From the cell containing the given text, extract its center point as [x, y] coordinate. 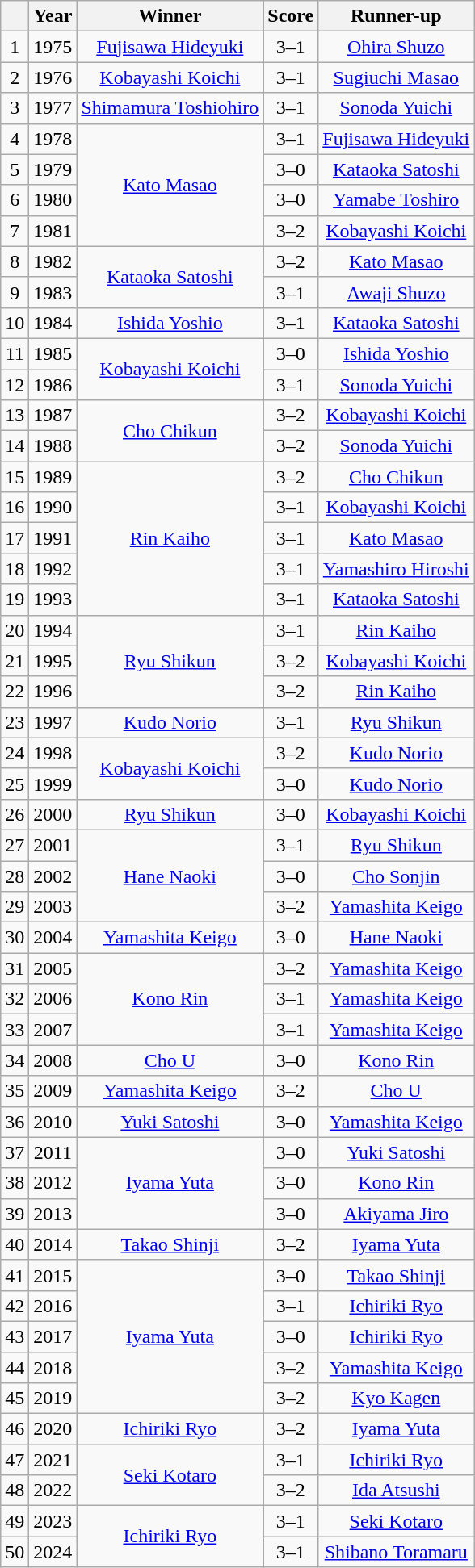
2000 [53, 814]
48 [15, 1491]
13 [15, 416]
46 [15, 1429]
27 [15, 845]
2019 [53, 1399]
1988 [53, 446]
34 [15, 1060]
2005 [53, 968]
2008 [53, 1060]
Yamabe Toshiro [396, 200]
1 [15, 47]
1992 [53, 569]
Kyo Kagen [396, 1399]
2 [15, 77]
31 [15, 968]
1983 [53, 292]
35 [15, 1091]
1979 [53, 169]
1994 [53, 630]
47 [15, 1460]
1995 [53, 661]
2024 [53, 1552]
2006 [53, 999]
23 [15, 722]
2023 [53, 1521]
50 [15, 1552]
5 [15, 169]
41 [15, 1275]
2017 [53, 1336]
1999 [53, 784]
Awaji Shuzo [396, 292]
15 [15, 477]
20 [15, 630]
1980 [53, 200]
1989 [53, 477]
2014 [53, 1244]
Score [291, 16]
18 [15, 569]
2004 [53, 938]
33 [15, 1030]
10 [15, 323]
17 [15, 538]
7 [15, 231]
38 [15, 1183]
1996 [53, 692]
Winner [170, 16]
29 [15, 907]
2016 [53, 1306]
Shimamura Toshiohiro [170, 108]
22 [15, 692]
36 [15, 1122]
4 [15, 139]
30 [15, 938]
40 [15, 1244]
42 [15, 1306]
2013 [53, 1214]
16 [15, 508]
12 [15, 385]
1997 [53, 722]
2020 [53, 1429]
21 [15, 661]
2002 [53, 876]
2022 [53, 1491]
2021 [53, 1460]
1986 [53, 385]
2012 [53, 1183]
28 [15, 876]
Yamashiro Hiroshi [396, 569]
1998 [53, 753]
2001 [53, 845]
Sugiuchi Masao [396, 77]
49 [15, 1521]
1985 [53, 353]
24 [15, 753]
1991 [53, 538]
9 [15, 292]
1976 [53, 77]
11 [15, 353]
2003 [53, 907]
45 [15, 1399]
2018 [53, 1368]
1987 [53, 416]
43 [15, 1336]
14 [15, 446]
37 [15, 1152]
8 [15, 261]
26 [15, 814]
1977 [53, 108]
2009 [53, 1091]
1981 [53, 231]
2010 [53, 1122]
Cho Sonjin [396, 876]
1975 [53, 47]
19 [15, 600]
Runner-up [396, 16]
25 [15, 784]
1990 [53, 508]
44 [15, 1368]
1978 [53, 139]
32 [15, 999]
Shibano Toramaru [396, 1552]
1993 [53, 600]
1982 [53, 261]
Year [53, 16]
Akiyama Jiro [396, 1214]
1984 [53, 323]
Ida Atsushi [396, 1491]
6 [15, 200]
2007 [53, 1030]
Ohira Shuzo [396, 47]
39 [15, 1214]
2015 [53, 1275]
2011 [53, 1152]
3 [15, 108]
